For the text-containing cell, return its midpoint in (x, y) coordinate format. 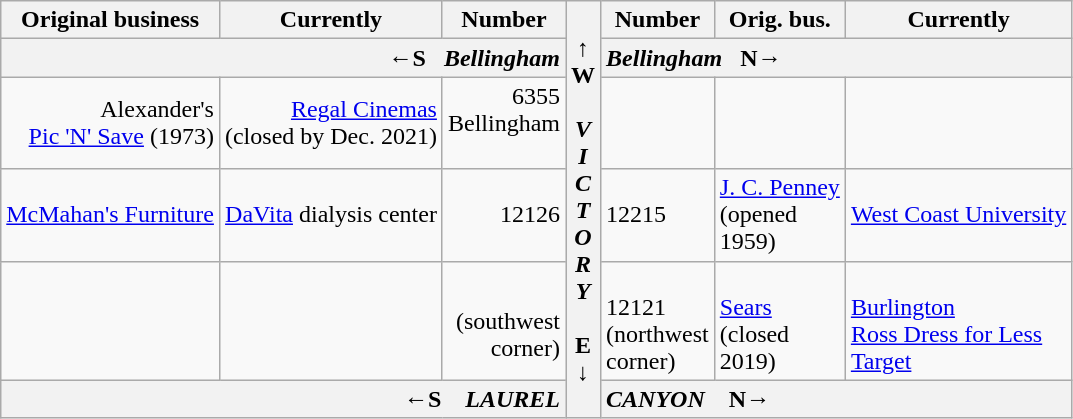
←S LAUREL (284, 399)
Original business (110, 20)
McMahan's Furniture (110, 215)
Orig. bus. (780, 20)
↑WVICTORYE↓ (584, 210)
CANYON N→ (836, 399)
12215 (658, 215)
J. C. Penney(opened1959) (780, 215)
Sears(closed2019) (780, 320)
←S Bellingham (284, 58)
12126 (504, 215)
Alexander'sPic 'N' Save (1973) (110, 123)
West Coast University (958, 215)
BurlingtonRoss Dress for LessTarget (958, 320)
Bellingham N→ (836, 58)
6355Bellingham (504, 123)
DaVita dialysis center (330, 215)
12121(northwestcorner) (658, 320)
Regal Cinemas(closed by Dec. 2021) (330, 123)
(southwestcorner) (504, 320)
